From the cell containing the given text, extract its center point as (X, Y) coordinate. 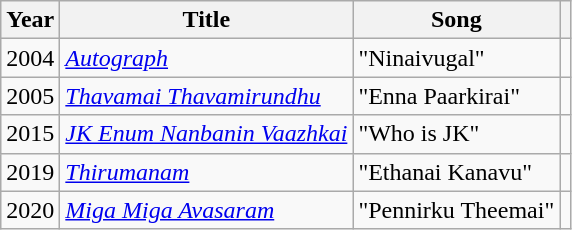
"Ethanai Kanavu" (456, 172)
Thavamai Thavamirundhu (206, 96)
Title (206, 20)
Year (30, 20)
"Enna Paarkirai" (456, 96)
"Pennirku Theemai" (456, 210)
Thirumanam (206, 172)
2015 (30, 134)
2019 (30, 172)
"Ninaivugal" (456, 58)
2005 (30, 96)
2004 (30, 58)
Song (456, 20)
JK Enum Nanbanin Vaazhkai (206, 134)
"Who is JK" (456, 134)
Autograph (206, 58)
2020 (30, 210)
Miga Miga Avasaram (206, 210)
